Return the [x, y] coordinate for the center point of the cell that contains the specified text.  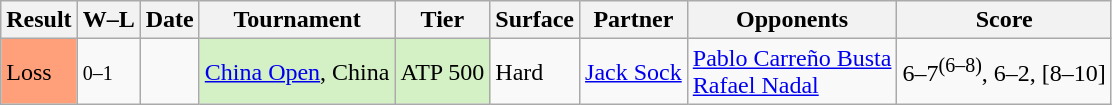
Hard [535, 72]
6–7(6–8), 6–2, [8–10] [1004, 72]
Tournament [297, 20]
Date [170, 20]
Loss [39, 72]
0–1 [108, 72]
Opponents [792, 20]
Surface [535, 20]
ATP 500 [442, 72]
Score [1004, 20]
Result [39, 20]
China Open, China [297, 72]
W–L [108, 20]
Partner [634, 20]
Jack Sock [634, 72]
Pablo Carreño Busta Rafael Nadal [792, 72]
Tier [442, 20]
